Return (X, Y) of the center of cell containing provided text 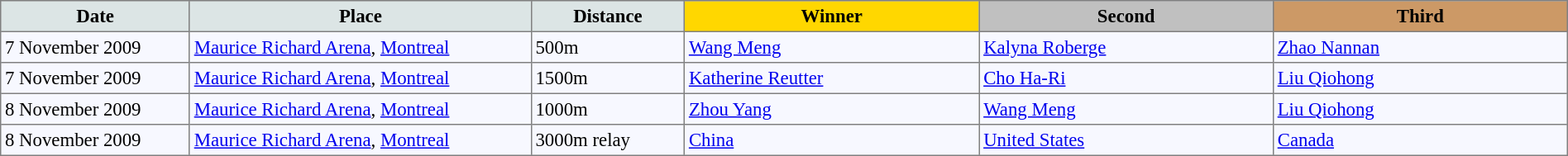
Zhao Nannan (1420, 47)
Katherine Reutter (832, 78)
Kalyna Roberge (1126, 47)
Winner (832, 17)
Date (96, 17)
Place (361, 17)
Third (1420, 17)
1500m (607, 78)
3000m relay (607, 140)
China (832, 140)
Canada (1420, 140)
Cho Ha-Ri (1126, 78)
United States (1126, 140)
Distance (607, 17)
1000m (607, 109)
500m (607, 47)
Zhou Yang (832, 109)
Second (1126, 17)
